Identify which cell holds the provided text, then report its [X, Y] central coordinate. 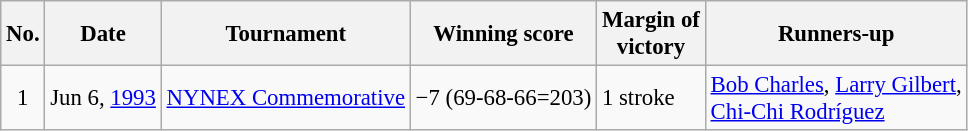
NYNEX Commemorative [286, 98]
Bob Charles, Larry Gilbert, Chi-Chi Rodríguez [836, 98]
No. [23, 34]
Margin ofvictory [652, 34]
Jun 6, 1993 [103, 98]
Date [103, 34]
1 [23, 98]
1 stroke [652, 98]
Winning score [503, 34]
Tournament [286, 34]
Runners-up [836, 34]
−7 (69-68-66=203) [503, 98]
